Identify which cell holds the provided text, then report its (X, Y) central coordinate. 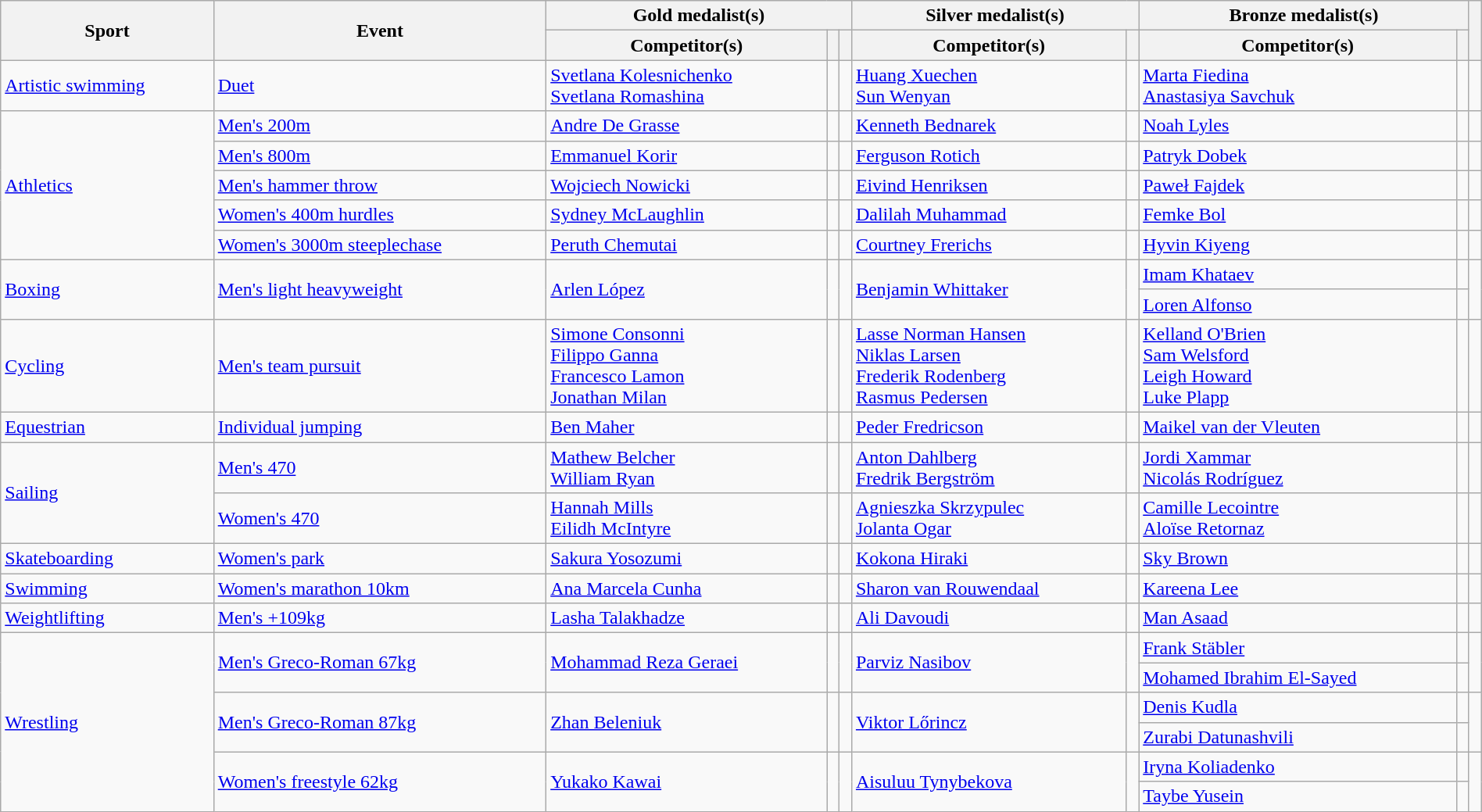
Viktor Lőrincz (988, 722)
Kokona Hiraki (988, 559)
Hyvin Kiyeng (1298, 245)
Peder Fredricson (988, 427)
Agnieszka SkrzypulecJolanta Ogar (988, 519)
Marta FiedinaAnastasiya Savchuk (1298, 86)
Sharon van Rouwendaal (988, 588)
Paweł Fajdek (1298, 185)
Gold medalist(s) (699, 16)
Loren Alfonso (1298, 304)
Women's 3000m steeplechase (380, 245)
Simone ConsonniFilippo GannaFrancesco LamonJonathan Milan (686, 366)
Women's park (380, 559)
Athletics (107, 185)
Women's 470 (380, 519)
Bronze medalist(s) (1304, 16)
Duet (380, 86)
Men's 200m (380, 126)
Mohammad Reza Geraei (686, 663)
Men's 800m (380, 156)
Sailing (107, 493)
Cycling (107, 366)
Men's light heavyweight (380, 289)
Ferguson Rotich (988, 156)
Men's Greco-Roman 67kg (380, 663)
Anton Dahlberg Fredrik Bergström (988, 467)
Dalilah Muhammad (988, 215)
Swimming (107, 588)
Women's 400m hurdles (380, 215)
Ana Marcela Cunha (686, 588)
Huang XuechenSun Wenyan (988, 86)
Boxing (107, 289)
Kelland O'BrienSam WelsfordLeigh HowardLuke Plapp (1298, 366)
Men's hammer throw (380, 185)
Sydney McLaughlin (686, 215)
Courtney Frerichs (988, 245)
Zurabi Datunashvili (1298, 737)
Camille LecointreAloïse Retornaz (1298, 519)
Benjamin Whittaker (988, 289)
Skateboarding (107, 559)
Weightlifting (107, 618)
Men's Greco-Roman 87kg (380, 722)
Hannah MillsEilidh McIntyre (686, 519)
Individual jumping (380, 427)
Men's +109kg (380, 618)
Sport (107, 30)
Emmanuel Korir (686, 156)
Kenneth Bednarek (988, 126)
Lasse Norman HansenNiklas LarsenFrederik RodenbergRasmus Pedersen (988, 366)
Mohamed Ibrahim El-Sayed (1298, 678)
Taybe Yusein (1298, 796)
Women's marathon 10km (380, 588)
Imam Khataev (1298, 274)
Aisuluu Tynybekova (988, 782)
Event (380, 30)
Mathew Belcher William Ryan (686, 467)
Kareena Lee (1298, 588)
Artistic swimming (107, 86)
Equestrian (107, 427)
Zhan Beleniuk (686, 722)
Silver medalist(s) (994, 16)
Man Asaad (1298, 618)
Maikel van der Vleuten (1298, 427)
Frank Stäbler (1298, 648)
Ben Maher (686, 427)
Svetlana KolesnichenkoSvetlana Romashina (686, 86)
Sakura Yosozumi (686, 559)
Women's freestyle 62kg (380, 782)
Men's 470 (380, 467)
Iryna Koliadenko (1298, 767)
Patryk Dobek (1298, 156)
Peruth Chemutai (686, 245)
Sky Brown (1298, 559)
Men's team pursuit (380, 366)
Jordi Xammar Nicolás Rodríguez (1298, 467)
Yukako Kawai (686, 782)
Ali Davoudi (988, 618)
Femke Bol (1298, 215)
Eivind Henriksen (988, 185)
Parviz Nasibov (988, 663)
Denis Kudla (1298, 707)
Wojciech Nowicki (686, 185)
Wrestling (107, 722)
Lasha Talakhadze (686, 618)
Andre De Grasse (686, 126)
Arlen López (686, 289)
Noah Lyles (1298, 126)
